Detect which cell encompasses the target text, then output its (x, y) center coordinate. 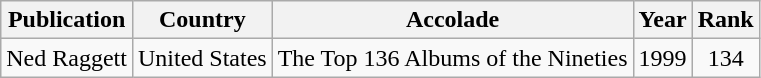
Publication (67, 20)
Accolade (452, 20)
The Top 136 Albums of the Nineties (452, 58)
United States (202, 58)
Year (662, 20)
1999 (662, 58)
Country (202, 20)
134 (726, 58)
Rank (726, 20)
Ned Raggett (67, 58)
